Extract the [X, Y] coordinate from the center of the cell holding the provided text.  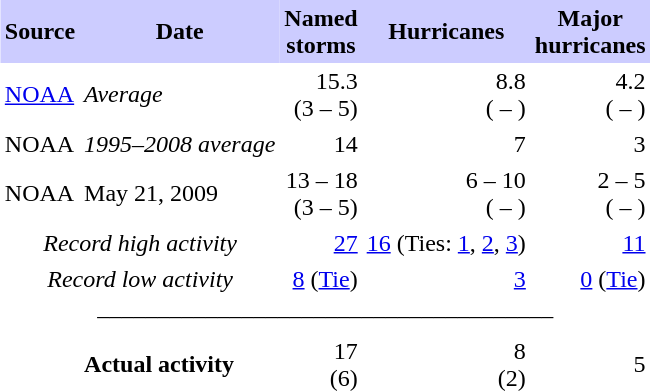
11 [590, 243]
4.2( – ) [590, 94]
1995–2008 average [180, 144]
Hurricanes [446, 32]
Average [180, 94]
16 (Ties: 1, 2, 3) [446, 243]
–––––––––––––––––––––––––––––––––––––– [325, 315]
7 [446, 144]
Majorhurricanes [590, 32]
May 21, 2009 [180, 194]
14 [321, 144]
15.3(3 – 5) [321, 94]
27 [321, 243]
Date [180, 32]
Record high activity [140, 243]
Source [40, 32]
8.8( – ) [446, 94]
0 (Tie) [590, 279]
Namedstorms [321, 32]
13 – 18(3 – 5) [321, 194]
6 – 10( – ) [446, 194]
2 – 5( – ) [590, 194]
8 (Tie) [321, 279]
Record low activity [140, 279]
